Search for the cell housing the specified text and yield its [x, y] center coordinate. 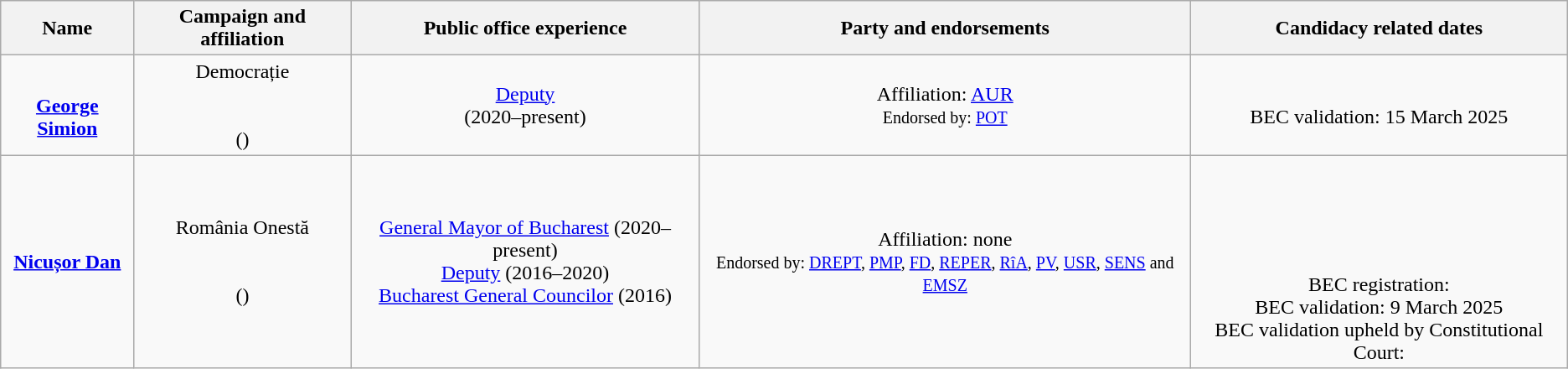
Nicușor Dan [67, 262]
Party and endorsements [945, 29]
BEC registration: BEC validation: 9 March 2025BEC validation upheld by Constitutional Court: [1379, 262]
Affiliation: AUREndorsed by: POT [945, 106]
Deputy(2020–present) [525, 106]
George Simion [67, 106]
Public office experience [525, 29]
BEC validation: 15 March 2025 [1379, 106]
Campaign and affiliation [243, 29]
Democrație() [243, 106]
România Onestă() [243, 262]
Candidacy related dates [1379, 29]
General Mayor of Bucharest (2020–present)Deputy (2016–2020)Bucharest General Councilor (2016) [525, 262]
Affiliation: noneEndorsed by: DREPT, PMP, FD, REPER, RîA, PV, USR, SENS and EMSZ [945, 262]
Name [67, 29]
